Determine the [x, y] coordinate at the center of the cell enclosing the given text.  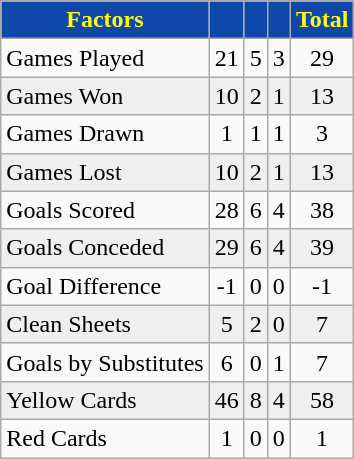
Goals Conceded [105, 248]
Yellow Cards [105, 400]
28 [226, 210]
Games Won [105, 96]
Goals by Substitutes [105, 362]
Total [322, 20]
Goal Difference [105, 286]
Games Drawn [105, 134]
Red Cards [105, 438]
Factors [105, 20]
Games Lost [105, 172]
8 [256, 400]
21 [226, 58]
38 [322, 210]
46 [226, 400]
Goals Scored [105, 210]
Clean Sheets [105, 324]
39 [322, 248]
58 [322, 400]
Games Played [105, 58]
